Extract the [x, y] coordinate from the center of the cell holding the provided text.  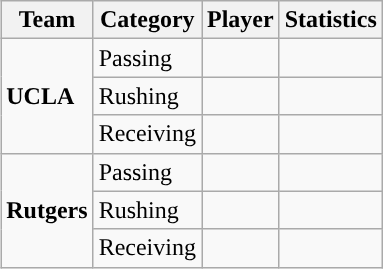
Statistics [330, 20]
Category [147, 20]
Player [241, 20]
Team [47, 20]
Rutgers [47, 210]
UCLA [47, 96]
